Return (x, y) of the center of cell containing provided text 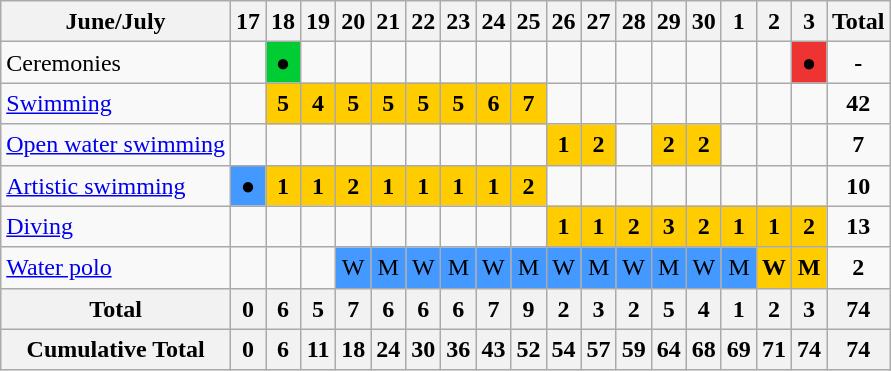
68 (704, 350)
29 (668, 22)
Ceremonies (116, 62)
64 (668, 350)
17 (248, 22)
71 (774, 350)
36 (458, 350)
21 (388, 22)
52 (528, 350)
23 (458, 22)
69 (738, 350)
19 (318, 22)
- (858, 62)
28 (634, 22)
Open water swimming (116, 144)
Diving (116, 226)
Cumulative Total (116, 350)
11 (318, 350)
9 (528, 308)
Swimming (116, 104)
27 (598, 22)
57 (598, 350)
25 (528, 22)
59 (634, 350)
42 (858, 104)
10 (858, 186)
June/July (116, 22)
Water polo (116, 268)
43 (494, 350)
Artistic swimming (116, 186)
26 (564, 22)
54 (564, 350)
20 (354, 22)
22 (424, 22)
13 (858, 226)
